Detect which cell encompasses the target text, then output its (X, Y) center coordinate. 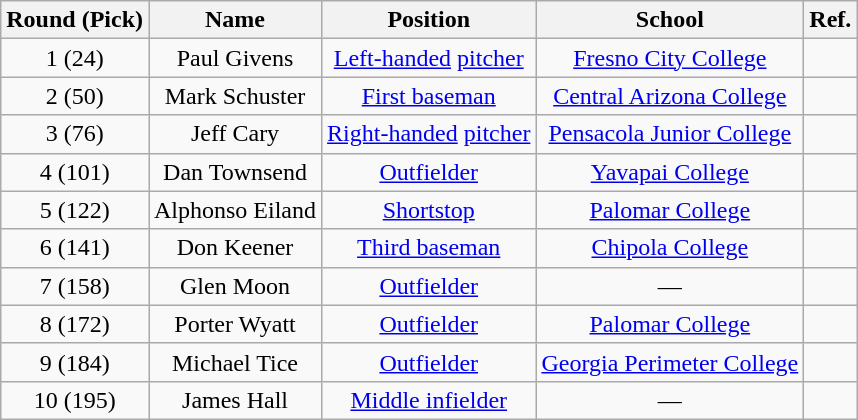
3 (76) (75, 134)
Third baseman (429, 248)
Paul Givens (234, 58)
Pensacola Junior College (670, 134)
Left-handed pitcher (429, 58)
Fresno City College (670, 58)
1 (24) (75, 58)
Middle infielder (429, 400)
7 (158) (75, 286)
9 (184) (75, 362)
Michael Tice (234, 362)
Glen Moon (234, 286)
James Hall (234, 400)
Central Arizona College (670, 96)
2 (50) (75, 96)
6 (141) (75, 248)
Porter Wyatt (234, 324)
Round (Pick) (75, 20)
Right-handed pitcher (429, 134)
Yavapai College (670, 172)
5 (122) (75, 210)
Jeff Cary (234, 134)
Chipola College (670, 248)
Georgia Perimeter College (670, 362)
Ref. (830, 20)
Name (234, 20)
First baseman (429, 96)
10 (195) (75, 400)
Alphonso Eiland (234, 210)
4 (101) (75, 172)
Shortstop (429, 210)
Mark Schuster (234, 96)
Dan Townsend (234, 172)
Position (429, 20)
School (670, 20)
Don Keener (234, 248)
8 (172) (75, 324)
